Scan for the cell matching the given text and deliver its (x, y) coordinate at center. 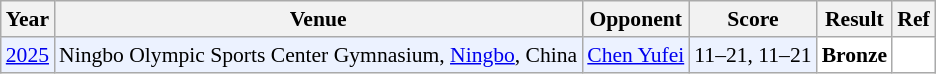
Result (855, 19)
Score (752, 19)
11–21, 11–21 (752, 55)
Chen Yufei (636, 55)
Ref (913, 19)
Year (28, 19)
Opponent (636, 19)
Venue (318, 19)
Ningbo Olympic Sports Center Gymnasium, Ningbo, China (318, 55)
Bronze (855, 55)
2025 (28, 55)
